Return the [X, Y] coordinate for the center point of the cell that contains the specified text.  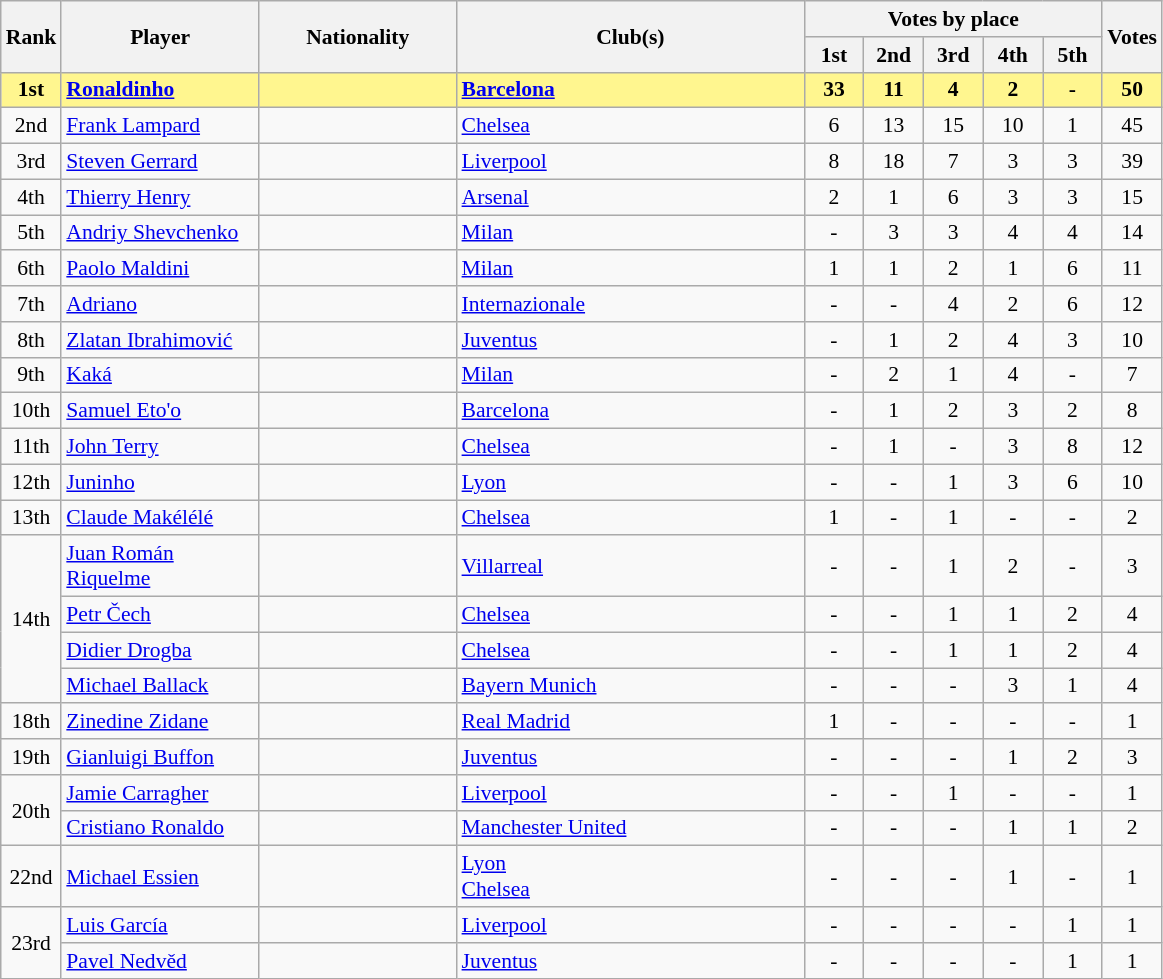
Frank Lampard [160, 126]
13th [32, 518]
Rank [32, 36]
18 [894, 162]
Juan Román Riquelme [160, 566]
Kaká [160, 375]
Jamie Carragher [160, 793]
Samuel Eto'o [160, 411]
Votes by place [953, 19]
19th [32, 757]
Votes [1132, 36]
Luis García [160, 925]
20th [32, 810]
Gianluigi Buffon [160, 757]
Club(s) [631, 36]
Adriano [160, 304]
Lyon Chelsea [631, 876]
Petr Čech [160, 615]
Thierry Henry [160, 197]
22nd [32, 876]
39 [1132, 162]
Michael Ballack [160, 686]
Michael Essien [160, 876]
Player [160, 36]
11th [32, 447]
Manchester United [631, 828]
Didier Drogba [160, 650]
Zlatan Ibrahimović [160, 340]
7th [32, 304]
Cristiano Ronaldo [160, 828]
12th [32, 482]
Lyon [631, 482]
Villarreal [631, 566]
Zinedine Zidane [160, 722]
John Terry [160, 447]
Andriy Shevchenko [160, 233]
Claude Makélélé [160, 518]
Ronaldinho [160, 90]
Bayern Munich [631, 686]
Real Madrid [631, 722]
9th [32, 375]
33 [834, 90]
45 [1132, 126]
Arsenal [631, 197]
50 [1132, 90]
6th [32, 269]
Pavel Nedvěd [160, 961]
13 [894, 126]
Nationality [358, 36]
Internazionale [631, 304]
18th [32, 722]
23rd [32, 942]
Paolo Maldini [160, 269]
14th [32, 620]
Juninho [160, 482]
10th [32, 411]
14 [1132, 233]
8th [32, 340]
Steven Gerrard [160, 162]
